Determine the (X, Y) coordinate at the center of the cell enclosing the given text.  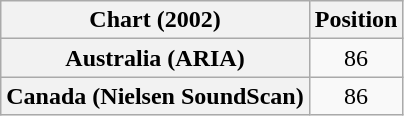
Chart (2002) (155, 20)
Canada (Nielsen SoundScan) (155, 96)
Position (356, 20)
Australia (ARIA) (155, 58)
